Return the (x, y) coordinate for the center point of the cell that contains the specified text.  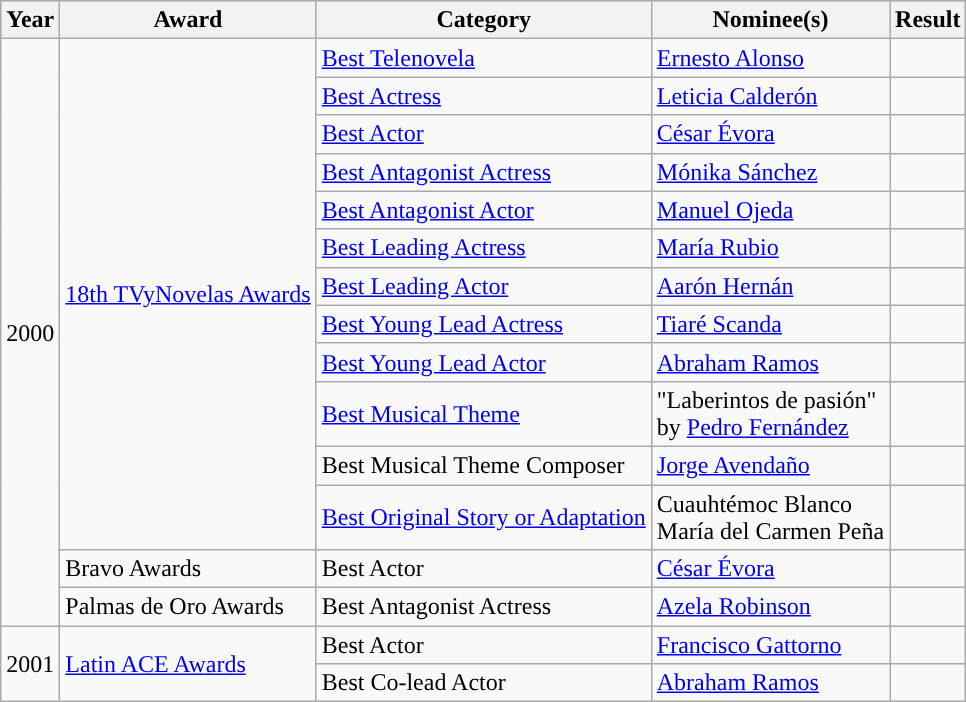
Best Original Story or Adaptation (484, 516)
Leticia Calderón (770, 96)
Best Telenovela (484, 58)
"Laberintos de pasión" by Pedro Fernández (770, 414)
18th TVyNovelas Awards (188, 294)
Azela Robinson (770, 607)
Best Leading Actor (484, 286)
Aarón Hernán (770, 286)
Best Leading Actress (484, 248)
2001 (30, 664)
Bravo Awards (188, 569)
Tiaré Scanda (770, 324)
Ernesto Alonso (770, 58)
Nominee(s) (770, 20)
Best Young Lead Actor (484, 362)
Best Actress (484, 96)
Mónika Sánchez (770, 172)
Jorge Avendaño (770, 465)
Best Co-lead Actor (484, 683)
Manuel Ojeda (770, 210)
Best Young Lead Actress (484, 324)
Palmas de Oro Awards (188, 607)
María Rubio (770, 248)
Category (484, 20)
Best Antagonist Actor (484, 210)
Year (30, 20)
Best Musical Theme Composer (484, 465)
Latin ACE Awards (188, 664)
2000 (30, 332)
Cuauhtémoc Blanco María del Carmen Peña (770, 516)
Francisco Gattorno (770, 645)
Best Musical Theme (484, 414)
Result (928, 20)
Award (188, 20)
